Determine the (x, y) coordinate at the center of the cell enclosing the given text.  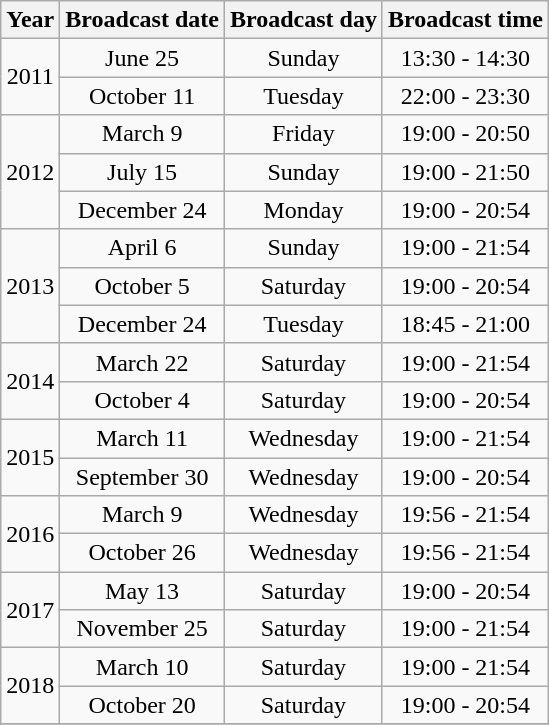
2018 (30, 686)
March 11 (142, 438)
March 22 (142, 362)
July 15 (142, 172)
March 10 (142, 667)
September 30 (142, 477)
April 6 (142, 248)
2016 (30, 534)
Monday (303, 210)
Broadcast time (465, 20)
November 25 (142, 629)
October 4 (142, 400)
2011 (30, 77)
18:45 - 21:00 (465, 324)
Broadcast date (142, 20)
October 26 (142, 553)
Friday (303, 134)
13:30 - 14:30 (465, 58)
19:00 - 21:50 (465, 172)
June 25 (142, 58)
2014 (30, 381)
May 13 (142, 591)
October 20 (142, 705)
2015 (30, 457)
Year (30, 20)
2012 (30, 172)
2013 (30, 286)
22:00 - 23:30 (465, 96)
2017 (30, 610)
October 5 (142, 286)
Broadcast day (303, 20)
October 11 (142, 96)
19:00 - 20:50 (465, 134)
